Return the [X, Y] coordinate for the center point of the cell that contains the specified text.  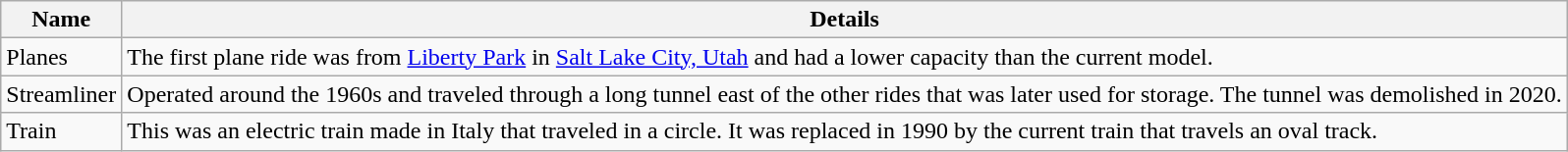
The first plane ride was from Liberty Park in Salt Lake City, Utah and had a lower capacity than the current model. [845, 57]
Details [845, 20]
Name [61, 20]
Train [61, 131]
Streamliner [61, 94]
This was an electric train made in Italy that traveled in a circle. It was replaced in 1990 by the current train that travels an oval track. [845, 131]
Planes [61, 57]
